Detect which cell encompasses the target text, then output its (X, Y) center coordinate. 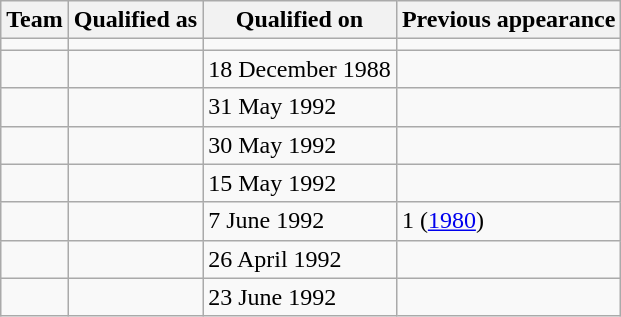
Qualified on (300, 20)
Team (35, 20)
23 June 1992 (300, 297)
15 May 1992 (300, 183)
7 June 1992 (300, 221)
Previous appearance (508, 20)
30 May 1992 (300, 145)
26 April 1992 (300, 259)
1 (1980) (508, 221)
31 May 1992 (300, 107)
Qualified as (135, 20)
18 December 1988 (300, 69)
